Locate the cell with the specified text and output its (X, Y) center coordinate. 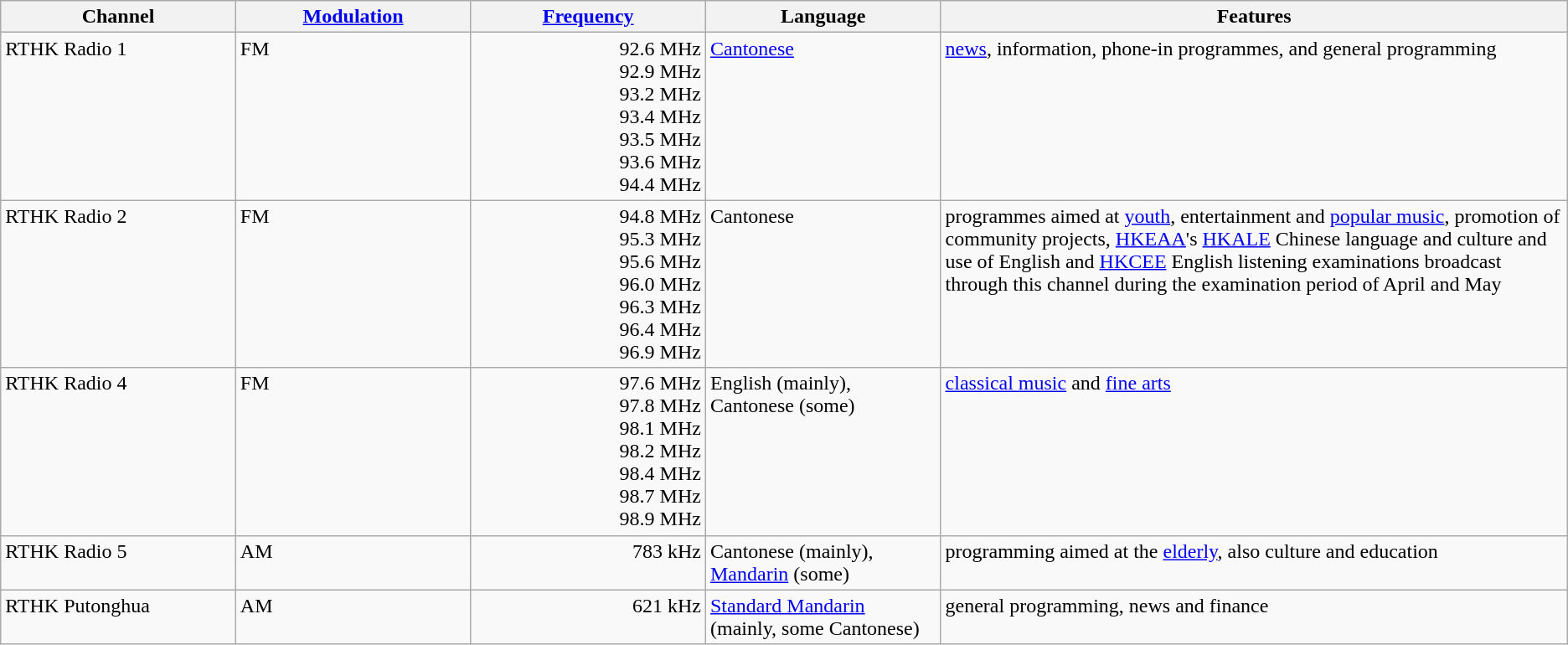
Features (1254, 17)
RTHK Radio 4 (119, 451)
783 kHz (588, 563)
97.6 MHz97.8 MHz98.1 MHz98.2 MHz98.4 MHz98.7 MHz98.9 MHz (588, 451)
RTHK Radio 5 (119, 563)
RTHK Radio 1 (119, 116)
Channel (119, 17)
general programming, news and finance (1254, 617)
94.8 MHz95.3 MHz95.6 MHz96.0 MHz96.3 MHz96.4 MHz96.9 MHz (588, 284)
621 kHz (588, 617)
RTHK Radio 2 (119, 284)
Language (823, 17)
programming aimed at the elderly, also culture and education (1254, 563)
Standard Mandarin (mainly, some Cantonese) (823, 617)
classical music and fine arts (1254, 451)
English (mainly), Cantonese (some) (823, 451)
RTHK Putonghua (119, 617)
Modulation (353, 17)
Frequency (588, 17)
Cantonese (mainly), Mandarin (some) (823, 563)
92.6 MHz92.9 MHz93.2 MHz93.4 MHz93.5 MHz93.6 MHz94.4 MHz (588, 116)
news, information, phone-in programmes, and general programming (1254, 116)
